Determine the [x, y] coordinate at the center of the cell enclosing the given text.  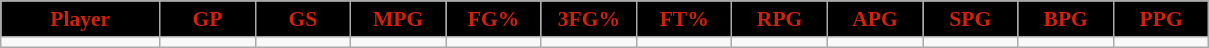
PPG [1161, 19]
APG [874, 19]
RPG [780, 19]
FT% [684, 19]
SPG [970, 19]
GP [208, 19]
FG% [494, 19]
3FG% [588, 19]
GS [302, 19]
MPG [398, 19]
Player [80, 19]
BPG [1066, 19]
